Return (X, Y) of the center of cell containing provided text 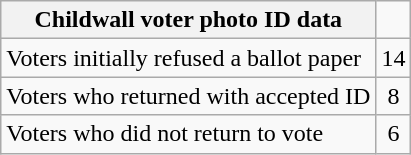
14 (394, 58)
Childwall voter photo ID data (188, 20)
6 (394, 134)
Voters who did not return to vote (188, 134)
Voters who returned with accepted ID (188, 96)
8 (394, 96)
Voters initially refused a ballot paper (188, 58)
